Return the [x, y] coordinate for the center point of the cell that contains the specified text.  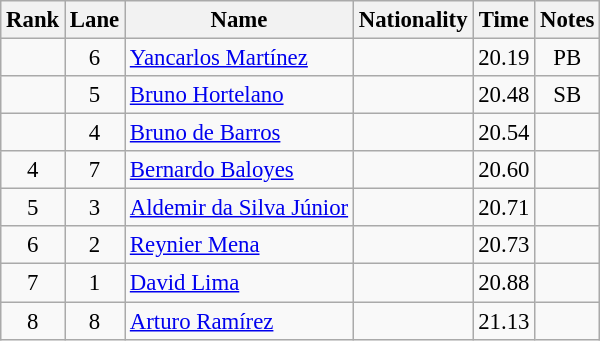
1 [95, 283]
Name [240, 20]
Time [504, 20]
20.48 [504, 95]
Bruno de Barros [240, 133]
20.71 [504, 208]
3 [95, 208]
SB [568, 95]
Aldemir da Silva Júnior [240, 208]
Bruno Hortelano [240, 95]
Bernardo Baloyes [240, 170]
Reynier Mena [240, 245]
Notes [568, 20]
Arturo Ramírez [240, 321]
20.88 [504, 283]
Nationality [412, 20]
Lane [95, 20]
20.19 [504, 58]
Rank [33, 20]
David Lima [240, 283]
PB [568, 58]
20.60 [504, 170]
20.73 [504, 245]
2 [95, 245]
20.54 [504, 133]
Yancarlos Martínez [240, 58]
21.13 [504, 321]
